Locate the cell with the specified text and output its [x, y] center coordinate. 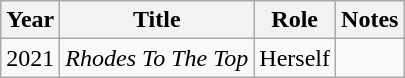
Herself [295, 58]
Role [295, 20]
Title [157, 20]
Rhodes To The Top [157, 58]
Year [30, 20]
2021 [30, 58]
Notes [370, 20]
